Pinpoint the cell where the given text exists, returning its [x, y] midpoint coordinate. 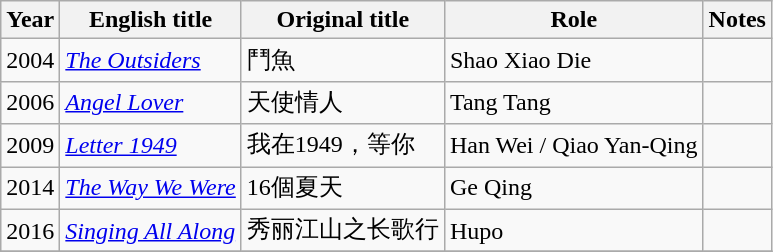
Han Wei / Qiao Yan-Qing [574, 146]
Original title [342, 20]
Shao Xiao Die [574, 60]
我在1949，等你 [342, 146]
2009 [30, 146]
The Way We Were [151, 188]
Letter 1949 [151, 146]
Tang Tang [574, 102]
Notes [737, 20]
Ge Qing [574, 188]
天使情人 [342, 102]
2016 [30, 230]
秀丽江山之长歌行 [342, 230]
The Outsiders [151, 60]
16個夏天 [342, 188]
Year [30, 20]
2004 [30, 60]
Role [574, 20]
2014 [30, 188]
Angel Lover [151, 102]
2006 [30, 102]
鬥魚 [342, 60]
Hupo [574, 230]
English title [151, 20]
Singing All Along [151, 230]
